Scan for the cell matching the given text and deliver its [x, y] coordinate at center. 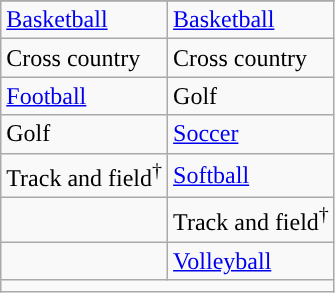
Softball [252, 176]
Volleyball [252, 261]
Football [84, 96]
Soccer [252, 134]
